Provide the (x, y) coordinate of the cell's center where the given text is located.  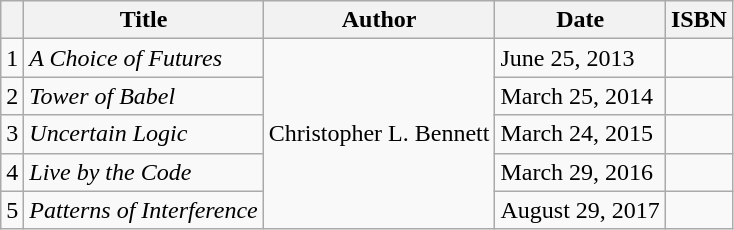
Christopher L. Bennett (379, 134)
A Choice of Futures (144, 58)
2 (12, 96)
Title (144, 20)
Tower of Babel (144, 96)
4 (12, 172)
March 29, 2016 (580, 172)
ISBN (698, 20)
March 25, 2014 (580, 96)
Uncertain Logic (144, 134)
5 (12, 210)
3 (12, 134)
June 25, 2013 (580, 58)
Patterns of Interference (144, 210)
Author (379, 20)
Date (580, 20)
March 24, 2015 (580, 134)
1 (12, 58)
Live by the Code (144, 172)
August 29, 2017 (580, 210)
